Return (x, y) of the center of cell containing provided text 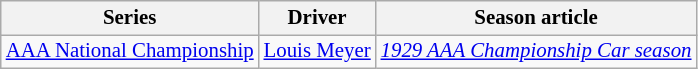
AAA National Championship (130, 51)
Louis Meyer (318, 51)
Driver (318, 18)
Series (130, 18)
1929 AAA Championship Car season (536, 51)
Season article (536, 18)
